Capture the cell that displays the provided text and extract its (x, y) central coordinate. 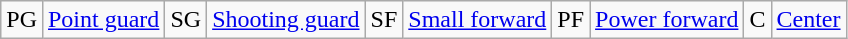
Power forward (667, 20)
SG (186, 20)
C (758, 20)
PF (571, 20)
Small forward (478, 20)
Center (808, 20)
Point guard (103, 20)
PG (22, 20)
Shooting guard (286, 20)
SF (384, 20)
